Provide the [x, y] coordinate of the cell's center where the given text is located.  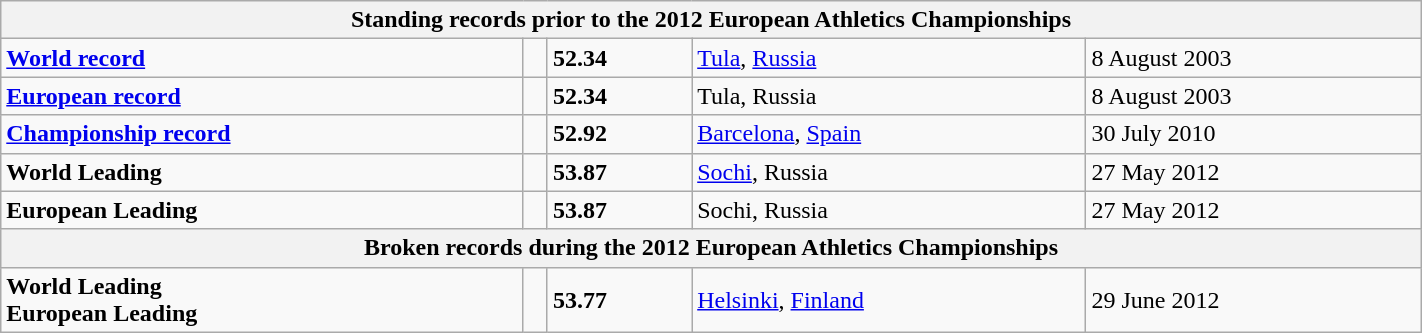
52.92 [619, 134]
World Leading [262, 172]
Helsinki, Finland [889, 300]
Broken records during the 2012 European Athletics Championships [711, 248]
Championship record [262, 134]
29 June 2012 [1254, 300]
European Leading [262, 210]
53.77 [619, 300]
Barcelona, Spain [889, 134]
Standing records prior to the 2012 European Athletics Championships [711, 20]
30 July 2010 [1254, 134]
World LeadingEuropean Leading [262, 300]
World record [262, 58]
European record [262, 96]
